Return the (X, Y) coordinate for the center point of the cell that contains the specified text.  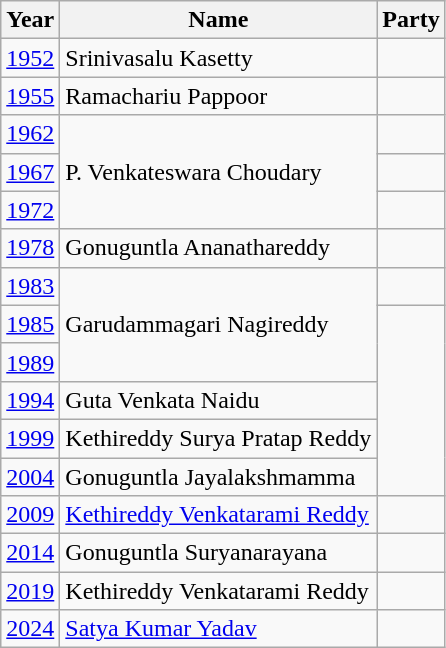
1994 (30, 400)
Guta Venkata Naidu (218, 400)
2009 (30, 515)
Garudammagari Nagireddy (218, 324)
Ramachariu Pappoor (218, 96)
Gonuguntla Jayalakshmamma (218, 477)
1972 (30, 210)
1955 (30, 96)
Gonuguntla Ananathareddy (218, 248)
1985 (30, 324)
1989 (30, 362)
2019 (30, 591)
1978 (30, 248)
Kethireddy Surya Pratap Reddy (218, 438)
1967 (30, 172)
2004 (30, 477)
P. Venkateswara Choudary (218, 172)
Year (30, 20)
Name (218, 20)
Party (411, 20)
1983 (30, 286)
2024 (30, 629)
1962 (30, 134)
Srinivasalu Kasetty (218, 58)
Gonuguntla Suryanarayana (218, 553)
1999 (30, 438)
2014 (30, 553)
Satya Kumar Yadav (218, 629)
1952 (30, 58)
